Determine the (x, y) coordinate at the center of the cell enclosing the given text.  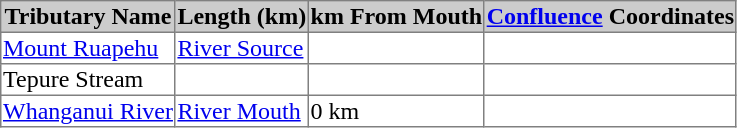
River Source (242, 48)
Mount Ruapehu (88, 48)
River Mouth (242, 111)
Confluence Coordinates (610, 17)
Length (km) (242, 17)
0 km (396, 111)
Tepure Stream (88, 80)
Tributary Name (88, 17)
Whanganui River (88, 111)
km From Mouth (396, 17)
